Output the (x, y) coordinate of the center of the cell containing the given text.  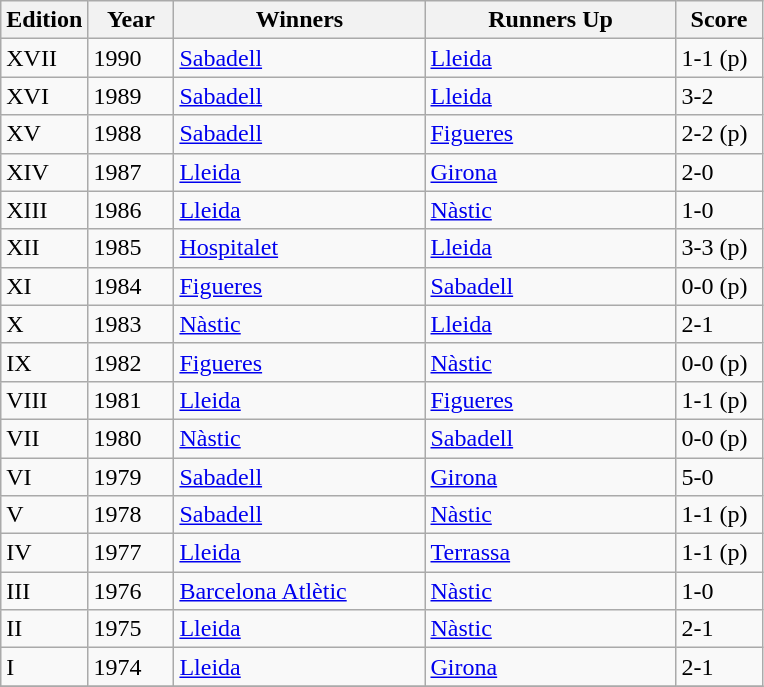
Winners (300, 20)
Edition (44, 20)
1975 (131, 629)
I (44, 667)
Score (719, 20)
1979 (131, 477)
1983 (131, 324)
XVI (44, 96)
V (44, 515)
III (44, 591)
1988 (131, 134)
VI (44, 477)
2-0 (719, 172)
1989 (131, 96)
3-2 (719, 96)
X (44, 324)
Hospitalet (300, 248)
1974 (131, 667)
XVII (44, 58)
Terrassa (550, 553)
1984 (131, 286)
3-3 (p) (719, 248)
XI (44, 286)
1987 (131, 172)
VIII (44, 400)
2-2 (p) (719, 134)
XIII (44, 210)
XIV (44, 172)
1985 (131, 248)
IX (44, 362)
1986 (131, 210)
Year (131, 20)
XV (44, 134)
1981 (131, 400)
1978 (131, 515)
1977 (131, 553)
VII (44, 438)
XII (44, 248)
1982 (131, 362)
5-0 (719, 477)
1980 (131, 438)
IV (44, 553)
Barcelona Atlètic (300, 591)
II (44, 629)
1976 (131, 591)
Runners Up (550, 20)
1990 (131, 58)
